Extract the (x, y) coordinate from the center of the cell holding the provided text.  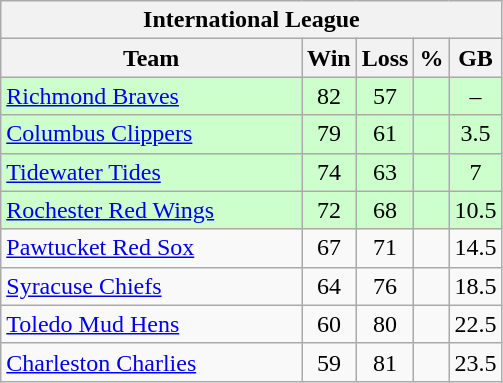
Loss (385, 58)
59 (330, 362)
82 (330, 96)
72 (330, 210)
79 (330, 134)
Richmond Braves (152, 96)
Team (152, 58)
81 (385, 362)
Win (330, 58)
Toledo Mud Hens (152, 324)
18.5 (476, 286)
71 (385, 248)
Charleston Charlies (152, 362)
International League (252, 20)
76 (385, 286)
63 (385, 172)
64 (330, 286)
61 (385, 134)
67 (330, 248)
57 (385, 96)
60 (330, 324)
Pawtucket Red Sox (152, 248)
74 (330, 172)
Rochester Red Wings (152, 210)
Syracuse Chiefs (152, 286)
22.5 (476, 324)
10.5 (476, 210)
Columbus Clippers (152, 134)
14.5 (476, 248)
3.5 (476, 134)
Tidewater Tides (152, 172)
23.5 (476, 362)
% (432, 58)
68 (385, 210)
– (476, 96)
80 (385, 324)
7 (476, 172)
GB (476, 58)
